Determine the [X, Y] coordinate at the center of the cell enclosing the given text.  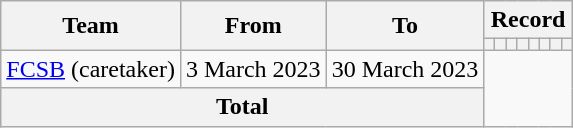
Total [242, 107]
FCSB (caretaker) [91, 69]
Team [91, 26]
30 March 2023 [405, 69]
To [405, 26]
Record [528, 20]
3 March 2023 [253, 69]
From [253, 26]
